Return (x, y) of the center of cell containing provided text 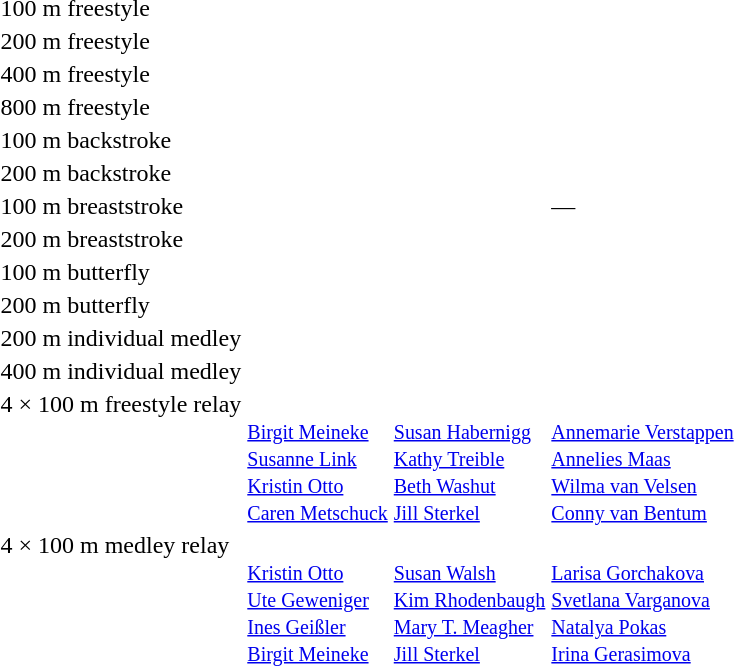
Susan HaberniggKathy TreibleBeth WashutJill Sterkel (470, 458)
Birgit MeinekeSusanne LinkKristin OttoCaren Metschuck (318, 458)
